Find where the given text appears and provide that cell's center as (x, y) coordinate. 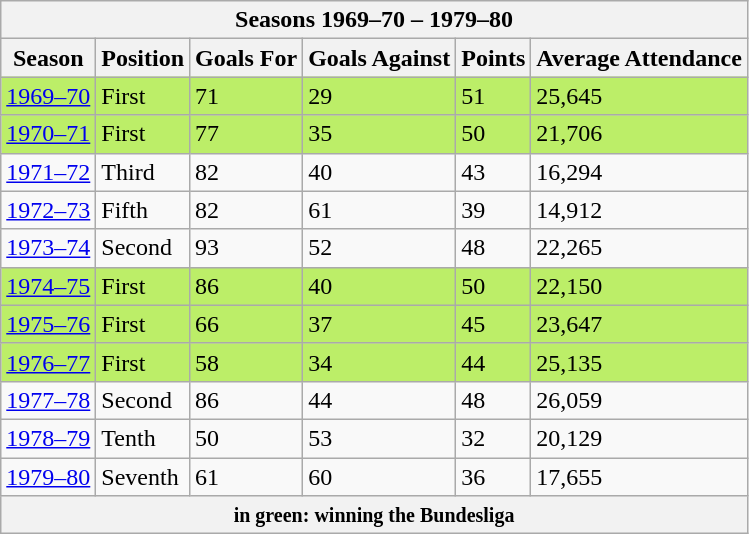
43 (494, 172)
22,265 (640, 248)
45 (494, 324)
Tenth (143, 438)
1976–77 (48, 362)
Season (48, 58)
60 (380, 477)
Seventh (143, 477)
77 (246, 134)
14,912 (640, 210)
Average Attendance (640, 58)
1971–72 (48, 172)
Third (143, 172)
in green: winning the Bundesliga (374, 515)
25,135 (640, 362)
32 (494, 438)
34 (380, 362)
66 (246, 324)
16,294 (640, 172)
1974–75 (48, 286)
Goals Against (380, 58)
Position (143, 58)
1972–73 (48, 210)
36 (494, 477)
1975–76 (48, 324)
17,655 (640, 477)
Goals For (246, 58)
1979–80 (48, 477)
Points (494, 58)
Seasons 1969–70 – 1979–80 (374, 20)
20,129 (640, 438)
1969–70 (48, 96)
Fifth (143, 210)
53 (380, 438)
23,647 (640, 324)
1978–79 (48, 438)
26,059 (640, 400)
1973–74 (48, 248)
21,706 (640, 134)
37 (380, 324)
25,645 (640, 96)
51 (494, 96)
1970–71 (48, 134)
1977–78 (48, 400)
93 (246, 248)
71 (246, 96)
58 (246, 362)
29 (380, 96)
52 (380, 248)
22,150 (640, 286)
35 (380, 134)
39 (494, 210)
